Identify which cell holds the provided text, then report its [X, Y] central coordinate. 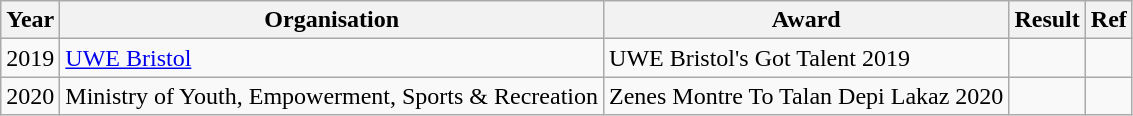
UWE Bristol [332, 58]
Year [30, 20]
Ref [1108, 20]
Organisation [332, 20]
Zenes Montre To Talan Depi Lakaz 2020 [806, 96]
Result [1047, 20]
UWE Bristol's Got Talent 2019 [806, 58]
2020 [30, 96]
2019 [30, 58]
Award [806, 20]
Ministry of Youth, Empowerment, Sports & Recreation [332, 96]
